Capture the cell that displays the provided text and extract its (X, Y) central coordinate. 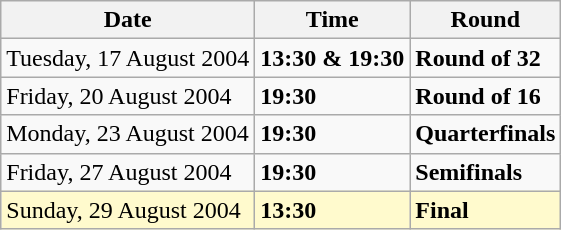
Final (486, 210)
Time (332, 20)
Round (486, 20)
Sunday, 29 August 2004 (128, 210)
Round of 32 (486, 58)
Quarterfinals (486, 134)
Friday, 20 August 2004 (128, 96)
Round of 16 (486, 96)
Friday, 27 August 2004 (128, 172)
Tuesday, 17 August 2004 (128, 58)
13:30 & 19:30 (332, 58)
13:30 (332, 210)
Semifinals (486, 172)
Date (128, 20)
Monday, 23 August 2004 (128, 134)
